Detect which cell encompasses the target text, then output its [X, Y] center coordinate. 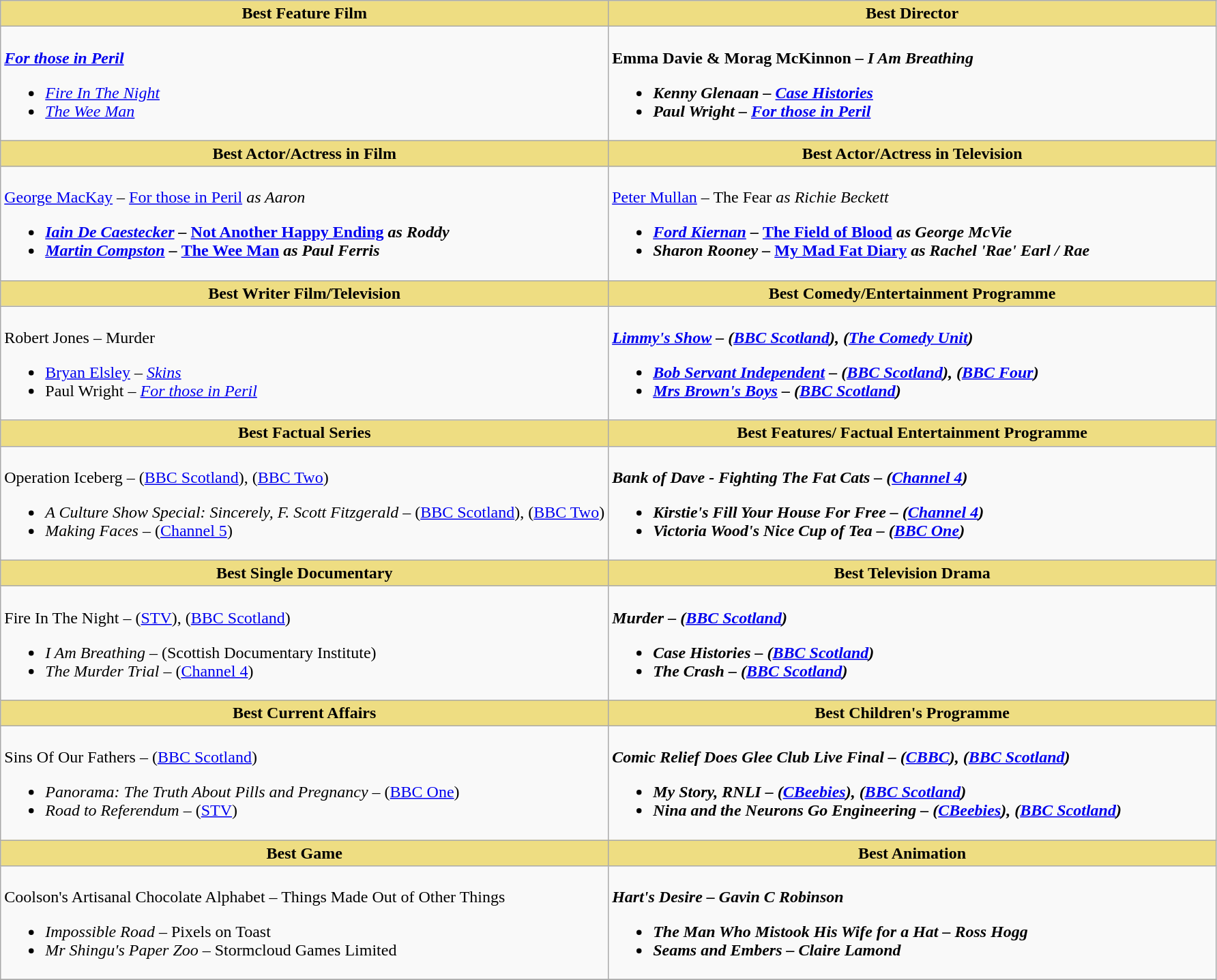
Best Director [913, 14]
Best Children's Programme [913, 713]
Fire In The Night – (STV), (BBC Scotland)I Am Breathing – (Scottish Documentary Institute)The Murder Trial – (Channel 4) [304, 642]
Best Television Drama [913, 573]
Best Single Documentary [304, 573]
Emma Davie & Morag McKinnon – I Am BreathingKenny Glenaan – Case HistoriesPaul Wright – For those in Peril [913, 83]
Limmy's Show – (BBC Scotland), (The Comedy Unit)Bob Servant Independent – (BBC Scotland), (BBC Four)Mrs Brown's Boys – (BBC Scotland) [913, 363]
Best Writer Film/Television [304, 293]
Sins Of Our Fathers – (BBC Scotland)Panorama: The Truth About Pills and Pregnancy – (BBC One)Road to Referendum – (STV) [304, 783]
Hart's Desire – Gavin C RobinsonThe Man Who Mistook His Wife for a Hat – Ross HoggSeams and Embers – Claire Lamond [913, 923]
Best Features/ Factual Entertainment Programme [913, 433]
Best Factual Series [304, 433]
Murder – (BBC Scotland)Case Histories – (BBC Scotland)The Crash – (BBC Scotland) [913, 642]
Robert Jones – MurderBryan Elsley – SkinsPaul Wright – For those in Peril [304, 363]
Best Actor/Actress in Television [913, 153]
Best Feature Film [304, 14]
Best Current Affairs [304, 713]
Peter Mullan – The Fear as Richie BeckettFord Kiernan – The Field of Blood as George McVieSharon Rooney – My Mad Fat Diary as Rachel 'Rae' Earl / Rae [913, 224]
Best Actor/Actress in Film [304, 153]
Best Game [304, 853]
Best Animation [913, 853]
George MacKay – For those in Peril as AaronIain De Caestecker – Not Another Happy Ending as RoddyMartin Compston – The Wee Man as Paul Ferris [304, 224]
Bank of Dave - Fighting The Fat Cats – (Channel 4)Kirstie's Fill Your House For Free – (Channel 4)Victoria Wood's Nice Cup of Tea – (BBC One) [913, 503]
Best Comedy/Entertainment Programme [913, 293]
For those in PerilFire In The NightThe Wee Man [304, 83]
